Return the (X, Y) coordinate for the center point of the cell that contains the specified text.  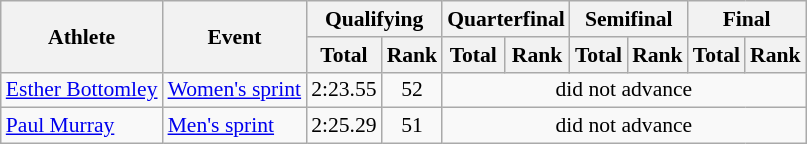
51 (412, 126)
Women's sprint (235, 90)
Event (235, 36)
Esther Bottomley (82, 90)
Athlete (82, 36)
Quarterfinal (506, 19)
Paul Murray (82, 126)
Final (747, 19)
2:23.55 (344, 90)
2:25.29 (344, 126)
Men's sprint (235, 126)
Semifinal (629, 19)
52 (412, 90)
Qualifying (374, 19)
